For the text-containing cell, return its midpoint in (x, y) coordinate format. 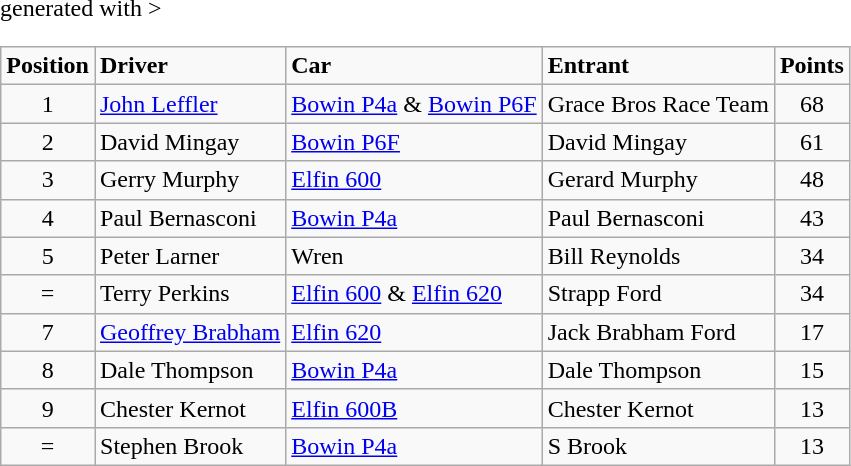
17 (812, 332)
Grace Bros Race Team (658, 104)
68 (812, 104)
9 (48, 408)
Position (48, 66)
4 (48, 218)
Bill Reynolds (658, 256)
Points (812, 66)
7 (48, 332)
61 (812, 142)
S Brook (658, 446)
43 (812, 218)
Geoffrey Brabham (190, 332)
Driver (190, 66)
2 (48, 142)
Gerard Murphy (658, 180)
3 (48, 180)
48 (812, 180)
Elfin 600 (414, 180)
Wren (414, 256)
John Leffler (190, 104)
Car (414, 66)
Entrant (658, 66)
1 (48, 104)
Bowin P6F (414, 142)
Bowin P4a & Bowin P6F (414, 104)
Jack Brabham Ford (658, 332)
Stephen Brook (190, 446)
8 (48, 370)
Strapp Ford (658, 294)
Terry Perkins (190, 294)
Elfin 600B (414, 408)
Elfin 600 & Elfin 620 (414, 294)
Elfin 620 (414, 332)
Peter Larner (190, 256)
15 (812, 370)
Gerry Murphy (190, 180)
5 (48, 256)
